Pinpoint the cell where the given text exists, returning its (x, y) midpoint coordinate. 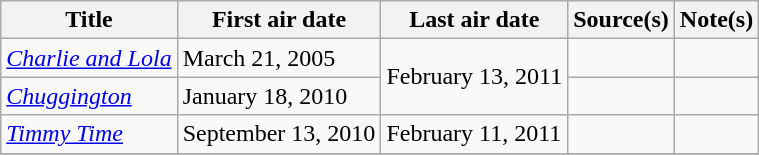
February 11, 2011 (474, 134)
Timmy Time (89, 134)
Note(s) (716, 20)
First air date (279, 20)
Title (89, 20)
Source(s) (622, 20)
February 13, 2011 (474, 77)
Chuggington (89, 96)
Charlie and Lola (89, 58)
January 18, 2010 (279, 96)
March 21, 2005 (279, 58)
September 13, 2010 (279, 134)
Last air date (474, 20)
